Locate the cell with the specified text and output its [x, y] center coordinate. 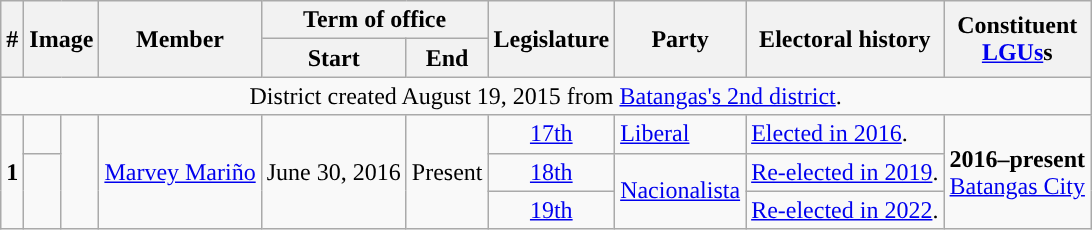
1 [12, 172]
# [12, 39]
17th [552, 134]
2016–presentBatangas City [1018, 172]
Term of office [374, 20]
19th [552, 210]
Re-elected in 2019. [845, 172]
Electoral history [845, 39]
Marvey Mariño [180, 172]
Present [447, 172]
18th [552, 172]
District created August 19, 2015 from Batangas's 2nd district. [546, 96]
Party [680, 39]
Nacionalista [680, 191]
Member [180, 39]
Start [334, 58]
ConstituentLGUss [1018, 39]
June 30, 2016 [334, 172]
Image [62, 39]
Liberal [680, 134]
Elected in 2016. [845, 134]
End [447, 58]
Re-elected in 2022. [845, 210]
Legislature [552, 39]
